Extract the [X, Y] coordinate from the center of the cell holding the provided text.  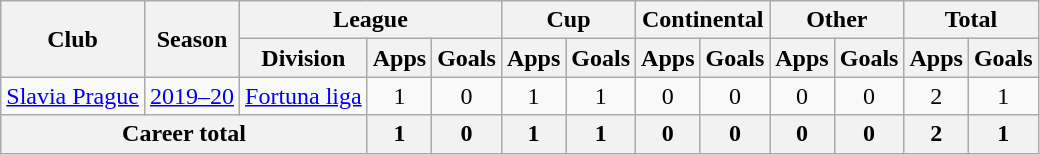
Fortuna liga [304, 96]
Slavia Prague [73, 96]
Total [971, 20]
Other [837, 20]
League [371, 20]
Division [304, 58]
Continental [703, 20]
Season [192, 39]
Career total [184, 134]
2019–20 [192, 96]
Cup [568, 20]
Club [73, 39]
